Search for the cell housing the specified text and yield its [x, y] center coordinate. 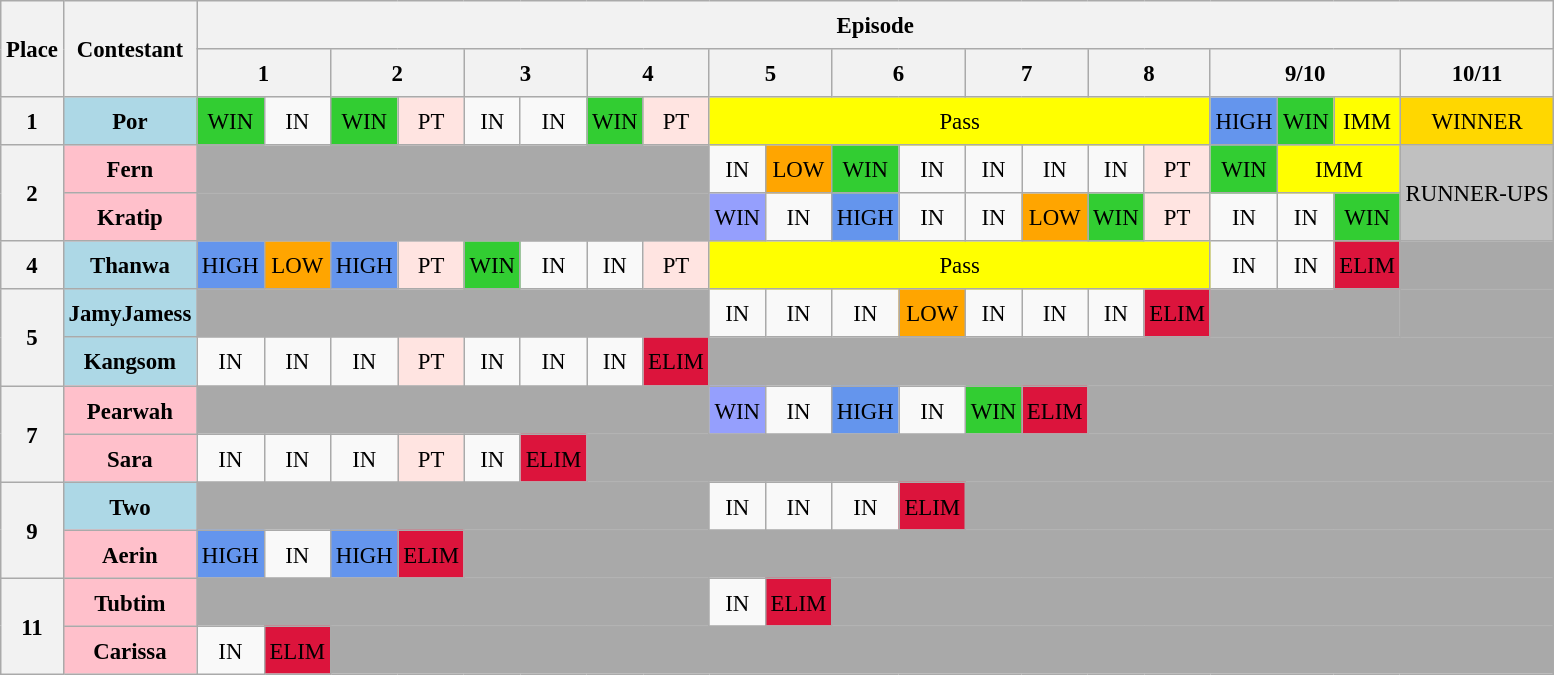
Contestant [130, 49]
Por [130, 121]
Kangsom [130, 362]
Carissa [130, 650]
9/10 [1305, 73]
JamyJamess [130, 314]
Fern [130, 169]
WINNER [1477, 121]
Sara [130, 458]
Place [32, 49]
Pearwah [130, 410]
6 [899, 73]
RUNNER-UPS [1477, 193]
10/11 [1477, 73]
Kratip [130, 217]
Thanwa [130, 265]
9 [32, 530]
Two [130, 506]
3 [525, 73]
8 [1149, 73]
Tubtim [130, 602]
Episode [876, 25]
11 [32, 626]
Aerin [130, 554]
